Return [x, y] of the center of cell containing provided text 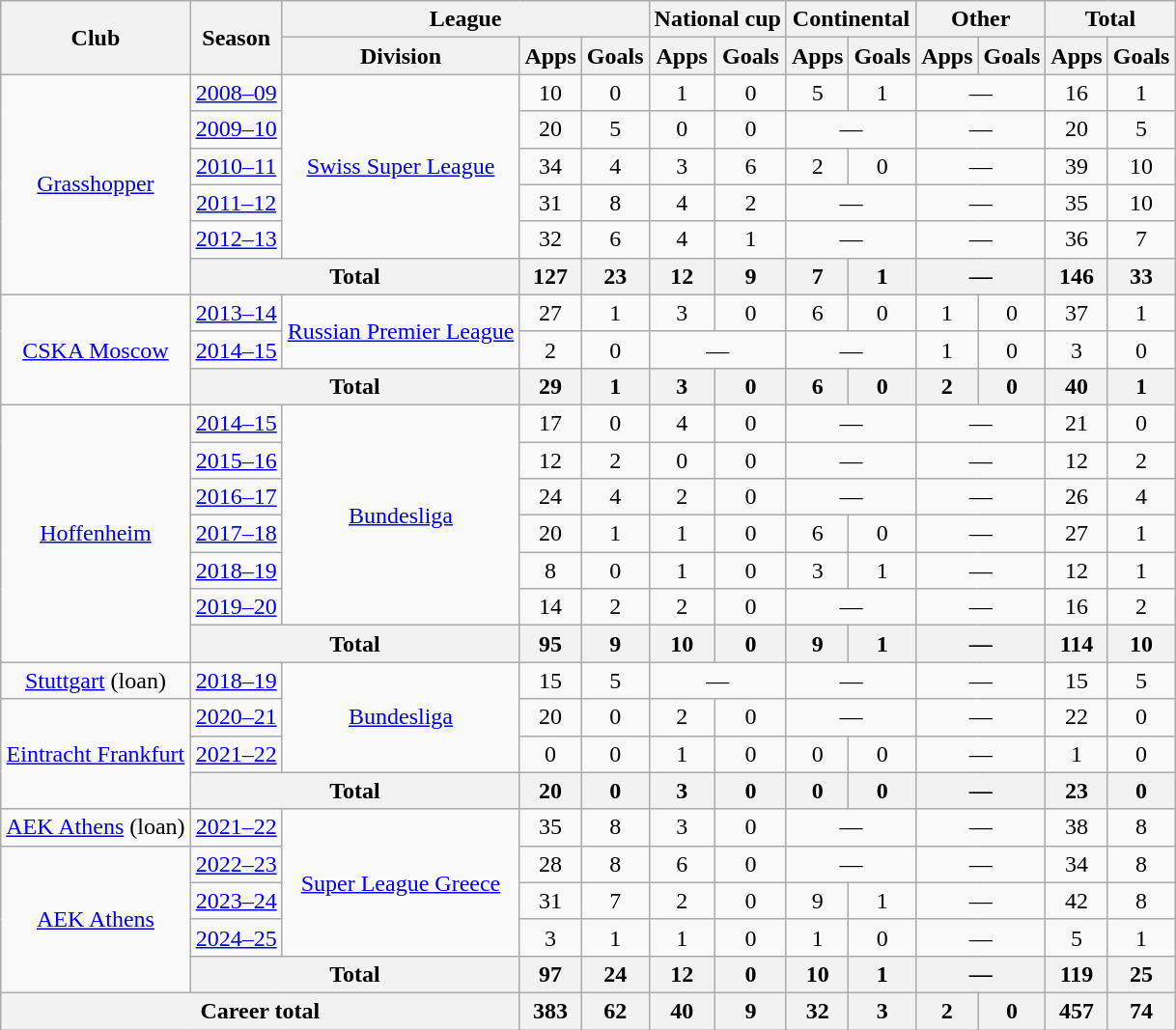
Continental [851, 19]
2009–10 [236, 129]
39 [1077, 166]
2017–18 [236, 534]
2008–09 [236, 93]
National cup [717, 19]
119 [1077, 974]
457 [1077, 1011]
Season [236, 38]
2023–24 [236, 901]
2016–17 [236, 497]
22 [1077, 717]
146 [1077, 276]
Division [401, 56]
97 [550, 974]
Career total [261, 1011]
2022–23 [236, 864]
62 [615, 1011]
Other [981, 19]
2019–20 [236, 607]
AEK Athens (loan) [96, 827]
Club [96, 38]
Russian Premier League [401, 331]
74 [1141, 1011]
114 [1077, 644]
Swiss Super League [401, 166]
38 [1077, 827]
2024–25 [236, 937]
95 [550, 644]
2010–11 [236, 166]
37 [1077, 313]
29 [550, 386]
2020–21 [236, 717]
42 [1077, 901]
33 [1141, 276]
Grasshopper [96, 184]
2013–14 [236, 313]
Stuttgart (loan) [96, 681]
36 [1077, 239]
28 [550, 864]
383 [550, 1011]
2011–12 [236, 203]
14 [550, 607]
2015–16 [236, 460]
17 [550, 423]
Eintracht Frankfurt [96, 754]
CSKA Moscow [96, 349]
21 [1077, 423]
127 [550, 276]
2012–13 [236, 239]
Super League Greece [401, 882]
Hoffenheim [96, 533]
26 [1077, 497]
AEK Athens [96, 919]
25 [1141, 974]
League [465, 19]
